Find where the given text appears and provide that cell's center as (x, y) coordinate. 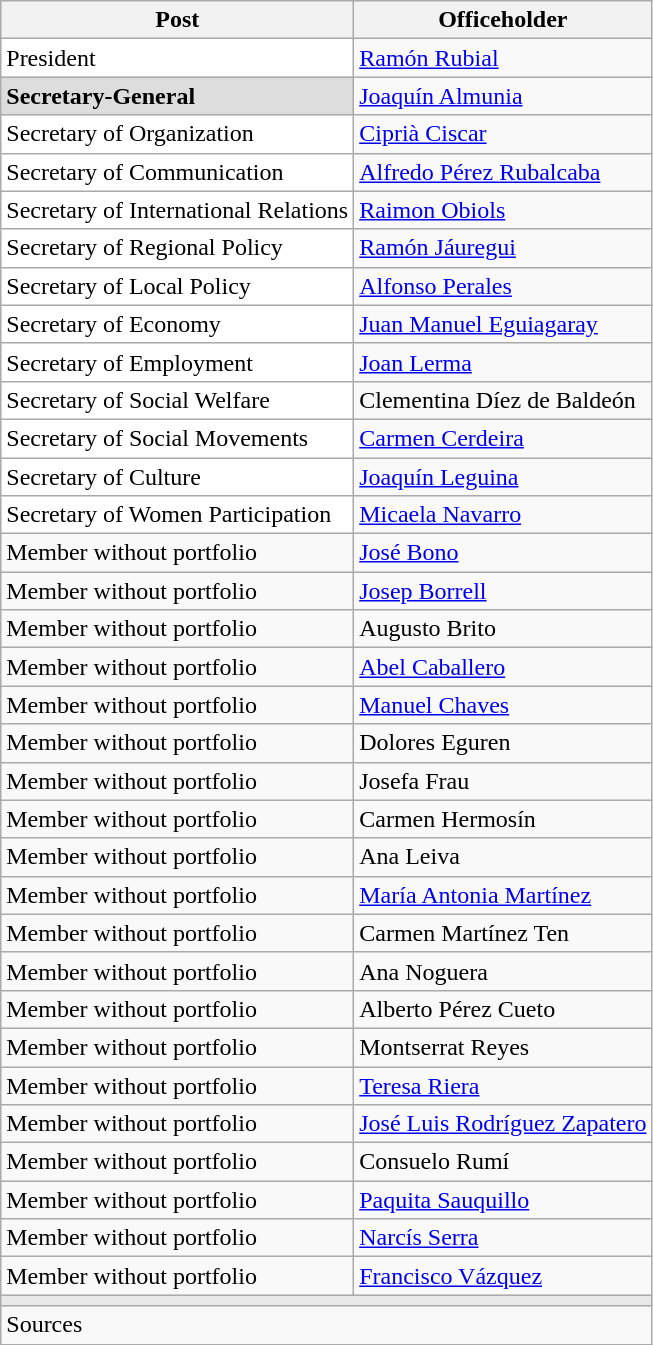
Clementina Díez de Baldeón (503, 400)
José Luis Rodríguez Zapatero (503, 1124)
Officeholder (503, 20)
Alfonso Perales (503, 286)
Narcís Serra (503, 1238)
Secretary of Organization (178, 134)
Secretary of Social Welfare (178, 400)
Alfredo Pérez Rubalcaba (503, 172)
Joaquín Almunia (503, 96)
Raimon Obiols (503, 210)
Secretary of Employment (178, 362)
Micaela Navarro (503, 515)
Post (178, 20)
Francisco Vázquez (503, 1276)
Augusto Brito (503, 629)
Ana Noguera (503, 971)
Juan Manuel Eguiagaray (503, 324)
Montserrat Reyes (503, 1047)
Secretary of Local Policy (178, 286)
Secretary of Culture (178, 477)
Sources (326, 1325)
Secretary-General (178, 96)
Ciprià Ciscar (503, 134)
Teresa Riera (503, 1085)
Abel Caballero (503, 667)
Ramón Rubial (503, 58)
Josefa Frau (503, 781)
Joan Lerma (503, 362)
Ana Leiva (503, 857)
Consuelo Rumí (503, 1162)
Carmen Cerdeira (503, 438)
Paquita Sauquillo (503, 1200)
President (178, 58)
Secretary of Social Movements (178, 438)
Secretary of Communication (178, 172)
Ramón Jáuregui (503, 248)
Secretary of International Relations (178, 210)
Alberto Pérez Cueto (503, 1009)
Secretary of Regional Policy (178, 248)
José Bono (503, 553)
Manuel Chaves (503, 705)
Secretary of Women Participation (178, 515)
Dolores Eguren (503, 743)
Carmen Martínez Ten (503, 933)
Joaquín Leguina (503, 477)
Carmen Hermosín (503, 819)
María Antonia Martínez (503, 895)
Secretary of Economy (178, 324)
Josep Borrell (503, 591)
